Search for the cell housing the specified text and yield its [X, Y] center coordinate. 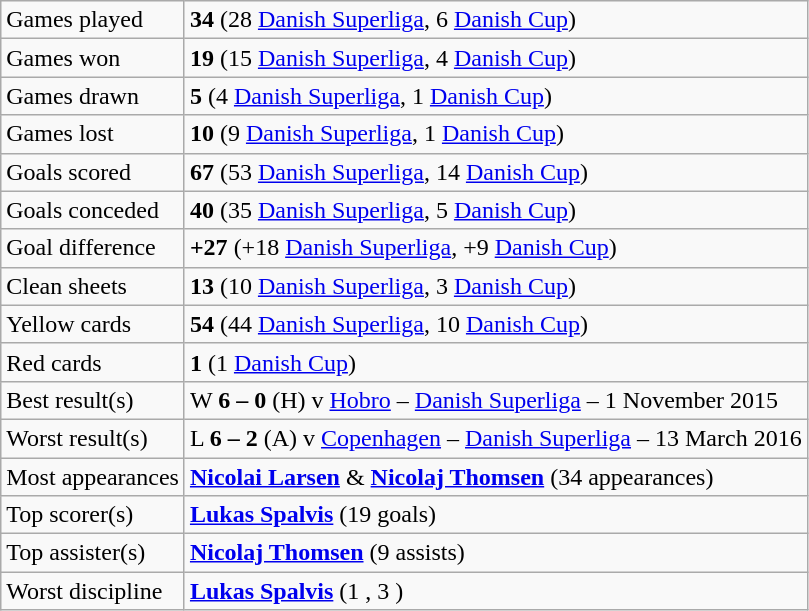
13 (10 Danish Superliga, 3 Danish Cup) [496, 286]
1 (1 Danish Cup) [496, 362]
Games lost [93, 134]
Goals scored [93, 172]
Lukas Spalvis (19 goals) [496, 515]
5 (4 Danish Superliga, 1 Danish Cup) [496, 96]
Red cards [93, 362]
19 (15 Danish Superliga, 4 Danish Cup) [496, 58]
Nicolai Larsen & Nicolaj Thomsen (34 appearances) [496, 477]
Nicolaj Thomsen (9 assists) [496, 553]
Goal difference [93, 248]
W 6 – 0 (H) v Hobro – Danish Superliga – 1 November 2015 [496, 400]
67 (53 Danish Superliga, 14 Danish Cup) [496, 172]
34 (28 Danish Superliga, 6 Danish Cup) [496, 20]
Top assister(s) [93, 553]
Worst discipline [93, 591]
Games played [93, 20]
Lukas Spalvis (1 , 3 ) [496, 591]
Games won [93, 58]
54 (44 Danish Superliga, 10 Danish Cup) [496, 324]
Yellow cards [93, 324]
Goals conceded [93, 210]
Clean sheets [93, 286]
L 6 – 2 (A) v Copenhagen – Danish Superliga – 13 March 2016 [496, 438]
Best result(s) [93, 400]
Games drawn [93, 96]
Top scorer(s) [93, 515]
Most appearances [93, 477]
+27 (+18 Danish Superliga, +9 Danish Cup) [496, 248]
10 (9 Danish Superliga, 1 Danish Cup) [496, 134]
Worst result(s) [93, 438]
40 (35 Danish Superliga, 5 Danish Cup) [496, 210]
